Provide the [x, y] coordinate of the cell's center where the given text is located.  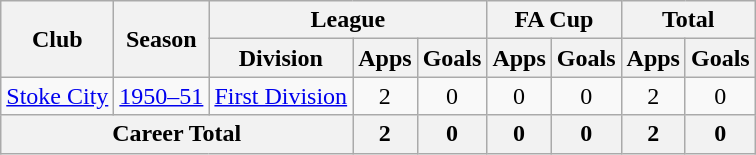
Career Total [177, 134]
First Division [281, 96]
Club [58, 39]
1950–51 [162, 96]
Season [162, 39]
FA Cup [554, 20]
Stoke City [58, 96]
Division [281, 58]
League [348, 20]
Total [688, 20]
